Output the [x, y] coordinate of the center of the cell containing the given text.  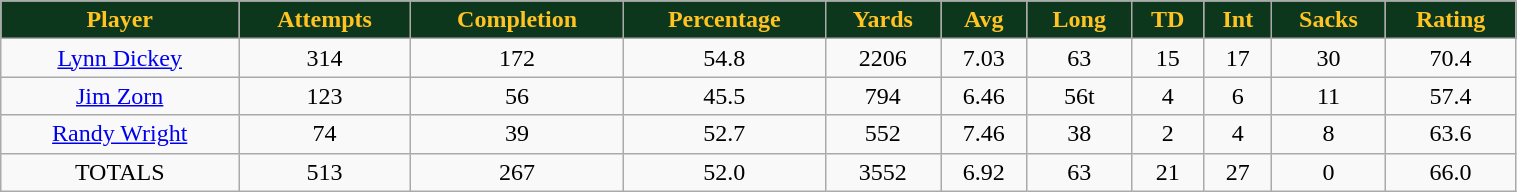
3552 [883, 172]
56t [1080, 96]
314 [325, 58]
Int [1238, 20]
2 [1168, 134]
6.46 [984, 96]
0 [1328, 172]
45.5 [724, 96]
15 [1168, 58]
123 [325, 96]
52.7 [724, 134]
7.46 [984, 134]
27 [1238, 172]
552 [883, 134]
57.4 [1450, 96]
267 [518, 172]
794 [883, 96]
7.03 [984, 58]
21 [1168, 172]
8 [1328, 134]
2206 [883, 58]
Long [1080, 20]
Randy Wright [120, 134]
52.0 [724, 172]
Jim Zorn [120, 96]
70.4 [1450, 58]
Completion [518, 20]
Attempts [325, 20]
17 [1238, 58]
6.92 [984, 172]
11 [1328, 96]
Sacks [1328, 20]
66.0 [1450, 172]
Yards [883, 20]
38 [1080, 134]
513 [325, 172]
172 [518, 58]
63.6 [1450, 134]
TD [1168, 20]
TOTALS [120, 172]
Rating [1450, 20]
56 [518, 96]
74 [325, 134]
54.8 [724, 58]
Lynn Dickey [120, 58]
6 [1238, 96]
Avg [984, 20]
39 [518, 134]
Percentage [724, 20]
30 [1328, 58]
Player [120, 20]
